Extract the [x, y] coordinate from the center of the cell holding the provided text.  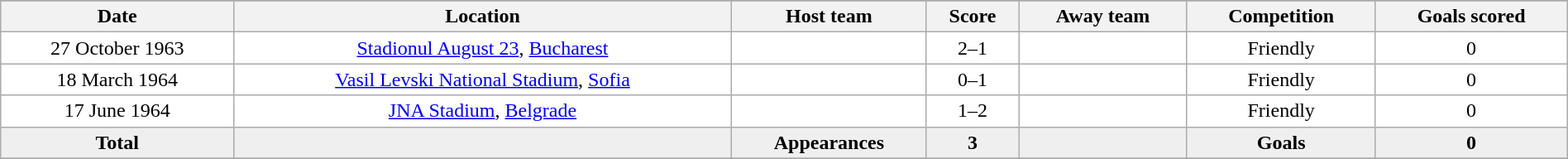
Location [483, 17]
Total [117, 142]
18 March 1964 [117, 79]
Goals [1280, 142]
Competition [1280, 17]
0–1 [973, 79]
27 October 1963 [117, 48]
JNA Stadium, Belgrade [483, 111]
Goals scored [1471, 17]
Date [117, 17]
Appearances [829, 142]
Score [973, 17]
1–2 [973, 111]
Vasil Levski National Stadium, Sofia [483, 79]
Stadionul August 23, Bucharest [483, 48]
2–1 [973, 48]
Host team [829, 17]
Away team [1103, 17]
17 June 1964 [117, 111]
3 [973, 142]
